Capture the cell that displays the provided text and extract its (x, y) central coordinate. 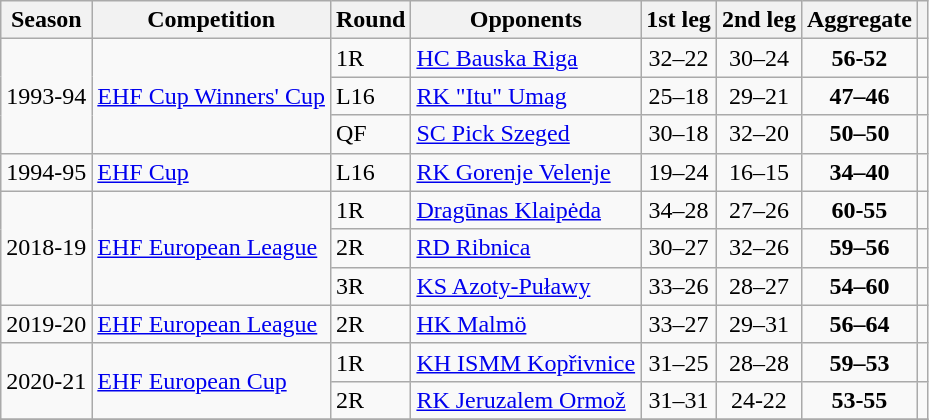
EHF European Cup (212, 381)
QF (370, 134)
1st leg (679, 20)
34–28 (679, 210)
25–18 (679, 96)
29–21 (758, 96)
SC Pick Szeged (526, 134)
HC Bauska Riga (526, 58)
30–24 (758, 58)
EHF Cup Winners' Cup (212, 96)
30–27 (679, 248)
Season (46, 20)
30–18 (679, 134)
1993-94 (46, 96)
HK Malmö (526, 324)
2018-19 (46, 248)
KS Azoty-Puławy (526, 286)
28–28 (758, 362)
Dragūnas Klaipėda (526, 210)
56–64 (859, 324)
RK Jeruzalem Ormož (526, 400)
31–25 (679, 362)
Competition (212, 20)
60-55 (859, 210)
19–24 (679, 172)
RK Gorenje Velenje (526, 172)
32–22 (679, 58)
2nd leg (758, 20)
31–31 (679, 400)
KH ISMM Kopřivnice (526, 362)
28–27 (758, 286)
54–60 (859, 286)
Opponents (526, 20)
50–50 (859, 134)
Aggregate (859, 20)
59–53 (859, 362)
3R (370, 286)
Round (370, 20)
34–40 (859, 172)
59–56 (859, 248)
2020-21 (46, 381)
EHF Cup (212, 172)
47–46 (859, 96)
33–26 (679, 286)
2019-20 (46, 324)
32–26 (758, 248)
24-22 (758, 400)
RK "Itu" Umag (526, 96)
RD Ribnica (526, 248)
32–20 (758, 134)
33–27 (679, 324)
16–15 (758, 172)
27–26 (758, 210)
56-52 (859, 58)
53-55 (859, 400)
1994-95 (46, 172)
29–31 (758, 324)
